Detect which cell encompasses the target text, then output its [X, Y] center coordinate. 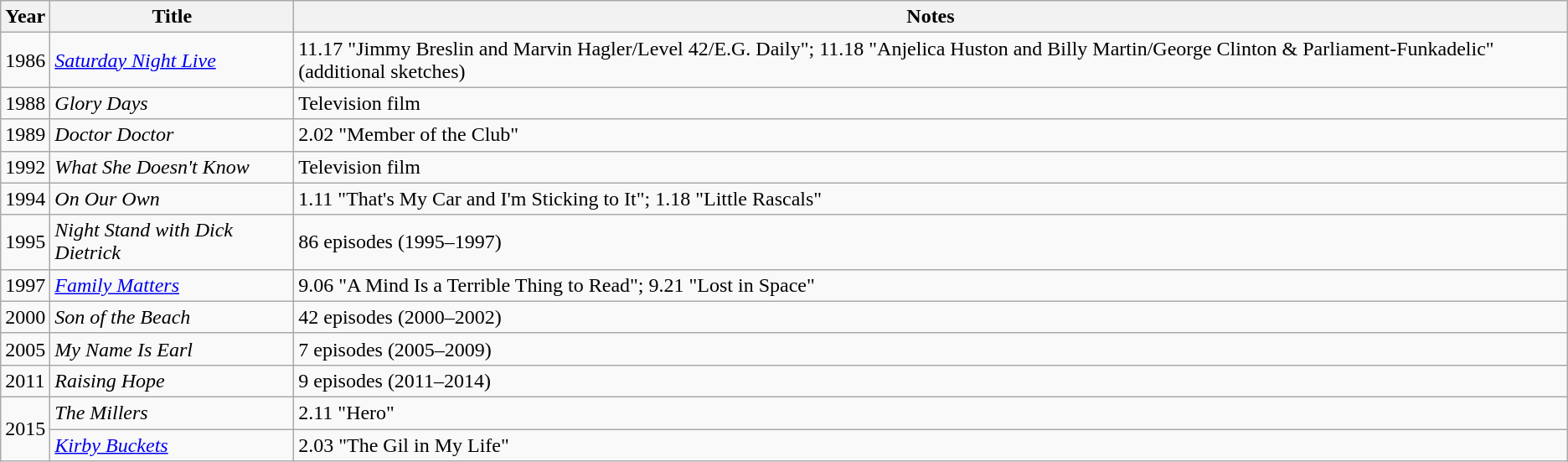
9 episodes (2011–2014) [931, 381]
1995 [25, 241]
Notes [931, 17]
2.11 "Hero" [931, 413]
The Millers [173, 413]
Kirby Buckets [173, 445]
2.02 "Member of the Club" [931, 135]
2011 [25, 381]
9.06 "A Mind Is a Terrible Thing to Read"; 9.21 "Lost in Space" [931, 285]
1997 [25, 285]
1.11 "That's My Car and I'm Sticking to It"; 1.18 "Little Rascals" [931, 199]
My Name Is Earl [173, 349]
7 episodes (2005–2009) [931, 349]
2000 [25, 317]
1989 [25, 135]
2.03 "The Gil in My Life" [931, 445]
Glory Days [173, 103]
Son of the Beach [173, 317]
1992 [25, 167]
Doctor Doctor [173, 135]
What She Doesn't Know [173, 167]
2015 [25, 428]
Year [25, 17]
2005 [25, 349]
1988 [25, 103]
Night Stand with Dick Dietrick [173, 241]
Saturday Night Live [173, 60]
Title [173, 17]
1986 [25, 60]
Raising Hope [173, 381]
1994 [25, 199]
86 episodes (1995–1997) [931, 241]
On Our Own [173, 199]
42 episodes (2000–2002) [931, 317]
Family Matters [173, 285]
